Return the [X, Y] coordinate for the center point of the cell that contains the specified text.  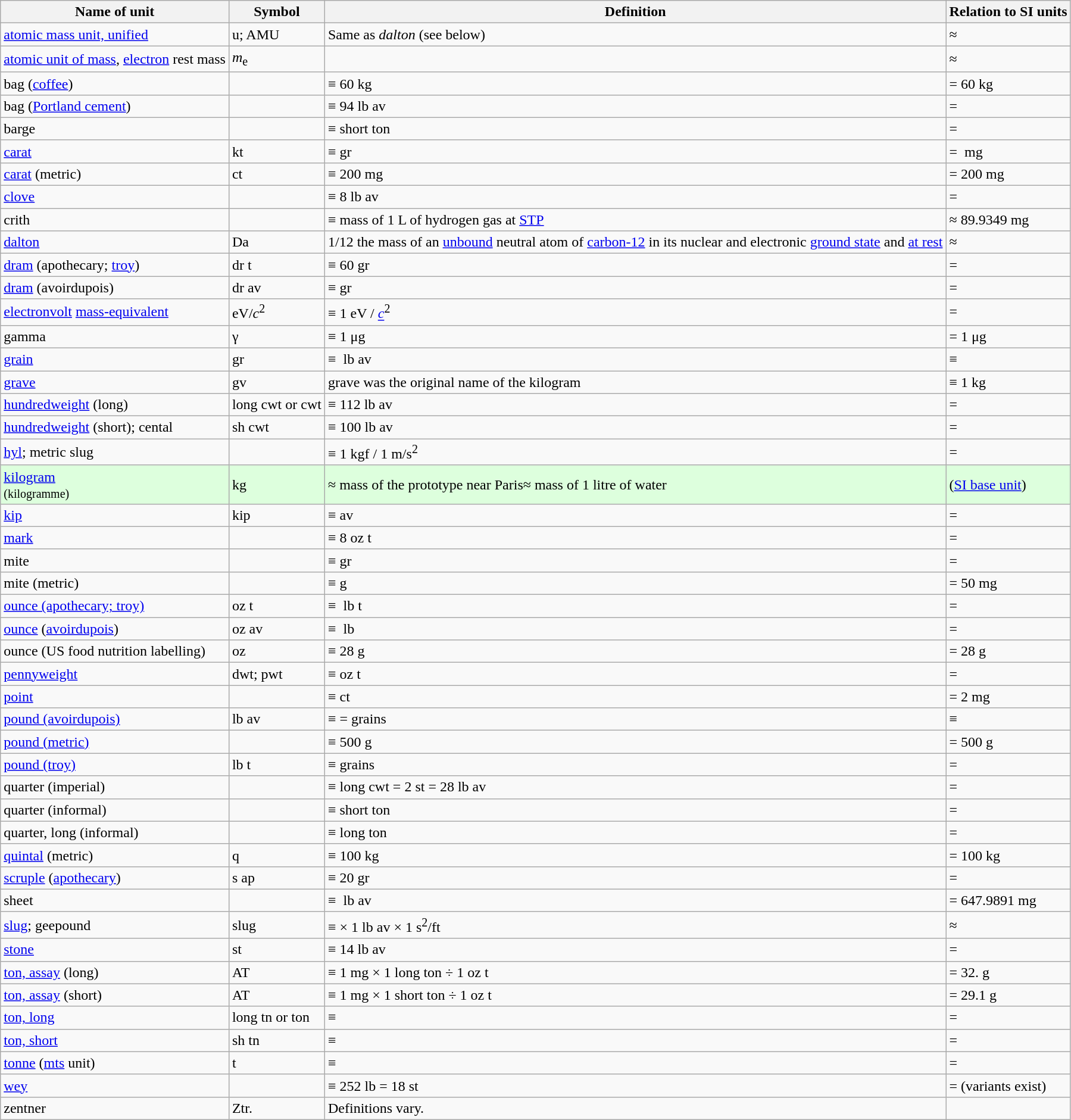
kg [276, 485]
ton, assay (long) [115, 972]
≡ 100 lb av [635, 428]
q [276, 855]
u; AMU [276, 35]
long tn or ton [276, 1018]
≡ 8 oz t [635, 538]
= 100 kg [1008, 855]
kt [276, 151]
(SI base unit) [1008, 485]
= 28 g [1008, 651]
Ztr. [276, 1108]
≡ lb t [635, 606]
hyl; metric slug [115, 453]
hundredweight (short); cental [115, 428]
≡ 1 kg [1008, 382]
ton, long [115, 1018]
pound (avoirdupois) [115, 719]
Da [276, 242]
slug [276, 925]
electronvolt mass-equivalent [115, 312]
≡ ct [635, 697]
kilogram(kilogramme) [115, 485]
≈ 89.9349 mg [1008, 220]
≡ 20 gr [635, 878]
hundredweight (long) [115, 405]
≡ 500 g [635, 742]
≡ 14 lb av [635, 950]
≡ long ton [635, 832]
me [276, 59]
≡ 1 mg × 1 short ton ÷ 1 oz t [635, 995]
= (variants exist) [1008, 1085]
slug; geepound [115, 925]
ounce (apothecary; troy) [115, 606]
ton, assay (short) [115, 995]
1/12 the mass of an unbound neutral atom of carbon-12 in its nuclear and electronic ground state and at rest [635, 242]
≡ = grains [635, 719]
pound (metric) [115, 742]
Symbol [276, 12]
sh cwt [276, 428]
Name of unit [115, 12]
crith [115, 220]
Definitions vary. [635, 1108]
= 2 mg [1008, 697]
carat [115, 151]
mite [115, 560]
≡ 1 μg [635, 336]
≡ 60 kg [635, 83]
t [276, 1063]
gamma [115, 336]
= 29.1 g [1008, 995]
= 32. g [1008, 972]
grave was the original name of the kilogram [635, 382]
long cwt or cwt [276, 405]
sheet [115, 900]
quarter (imperial) [115, 787]
≡ av [635, 515]
scruple (apothecary) [115, 878]
zentner [115, 1108]
ct [276, 174]
wey [115, 1085]
lb t [276, 765]
dalton [115, 242]
atomic unit of mass, electron rest mass [115, 59]
= 50 mg [1008, 584]
st [276, 950]
clove [115, 197]
bag (coffee) [115, 83]
≡ 200 mg [635, 174]
≡ g [635, 584]
atomic mass unit, unified [115, 35]
≡ 8 lb av [635, 197]
gv [276, 382]
gr [276, 359]
Same as dalton (see below) [635, 35]
≡ × 1 lb av × 1 s2/ft [635, 925]
≡ grains [635, 765]
sh tn [276, 1040]
≡ 28 g [635, 651]
≡ 1 mg × 1 long ton ÷ 1 oz t [635, 972]
= 1 μg [1008, 336]
bag (Portland cement) [115, 106]
≡ 100 kg [635, 855]
≡ 1 kgf / 1 m/s2 [635, 453]
= 200 mg [1008, 174]
s ap [276, 878]
≡ 1 eV / c2 [635, 312]
mark [115, 538]
≡ 94 lb av [635, 106]
≡ 60 gr [635, 265]
quintal (metric) [115, 855]
point [115, 697]
≡ 252 lb = 18 st [635, 1085]
≡ long cwt = 2 st = 28 lb av [635, 787]
≈ mass of the prototype near Paris≈ mass of 1 litre of water [635, 485]
lb av [276, 719]
quarter (informal) [115, 810]
≡ mass of 1 L of hydrogen gas at STP [635, 220]
dr av [276, 288]
= 500 g [1008, 742]
dram (apothecary; troy) [115, 265]
quarter, long (informal) [115, 832]
mite (metric) [115, 584]
ton, short [115, 1040]
tonne (mts unit) [115, 1063]
stone [115, 950]
dram (avoirdupois) [115, 288]
oz t [276, 606]
grave [115, 382]
≡ lb [635, 629]
dwt; pwt [276, 674]
= 647.9891 mg [1008, 900]
≡ oz t [635, 674]
dr t [276, 265]
= mg [1008, 151]
pennyweight [115, 674]
γ [276, 336]
oz [276, 651]
= 60 kg [1008, 83]
ounce (US food nutrition labelling) [115, 651]
Definition [635, 12]
pound (troy) [115, 765]
eV/c2 [276, 312]
Relation to SI units [1008, 12]
ounce (avoirdupois) [115, 629]
barge [115, 129]
oz av [276, 629]
carat (metric) [115, 174]
≡ 112 lb av [635, 405]
grain [115, 359]
